Identify which cell holds the provided text, then report its [X, Y] central coordinate. 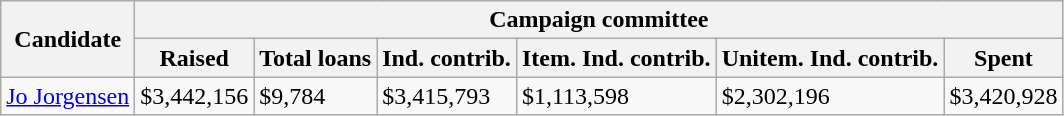
$9,784 [316, 96]
$2,302,196 [830, 96]
$3,420,928 [1004, 96]
Item. Ind. contrib. [616, 58]
Campaign committee [599, 20]
$3,442,156 [194, 96]
Jo Jorgensen [68, 96]
Total loans [316, 58]
Raised [194, 58]
Candidate [68, 39]
Ind. contrib. [447, 58]
Spent [1004, 58]
$3,415,793 [447, 96]
$1,113,598 [616, 96]
Unitem. Ind. contrib. [830, 58]
